Find where the given text appears and provide that cell's center as [X, Y] coordinate. 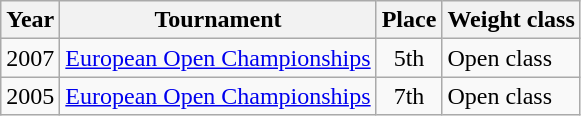
Place [409, 20]
5th [409, 58]
Tournament [218, 20]
2007 [30, 58]
Year [30, 20]
7th [409, 96]
Weight class [511, 20]
2005 [30, 96]
